Locate the cell with the specified text and output its [x, y] center coordinate. 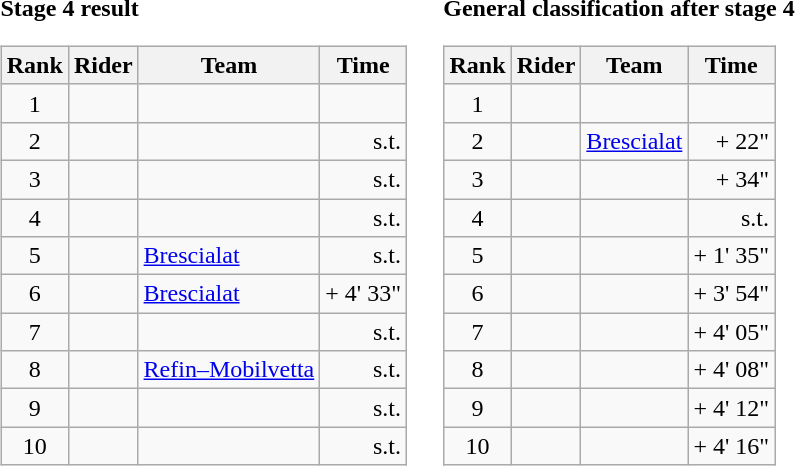
+ 1' 35" [732, 256]
+ 4' 16" [732, 446]
+ 4' 05" [732, 332]
+ 22" [732, 141]
+ 4' 12" [732, 408]
Refin–Mobilvetta [229, 370]
+ 3' 54" [732, 294]
+ 4' 33" [364, 294]
+ 34" [732, 179]
+ 4' 08" [732, 370]
